For the text-containing cell, return its midpoint in [X, Y] coordinate format. 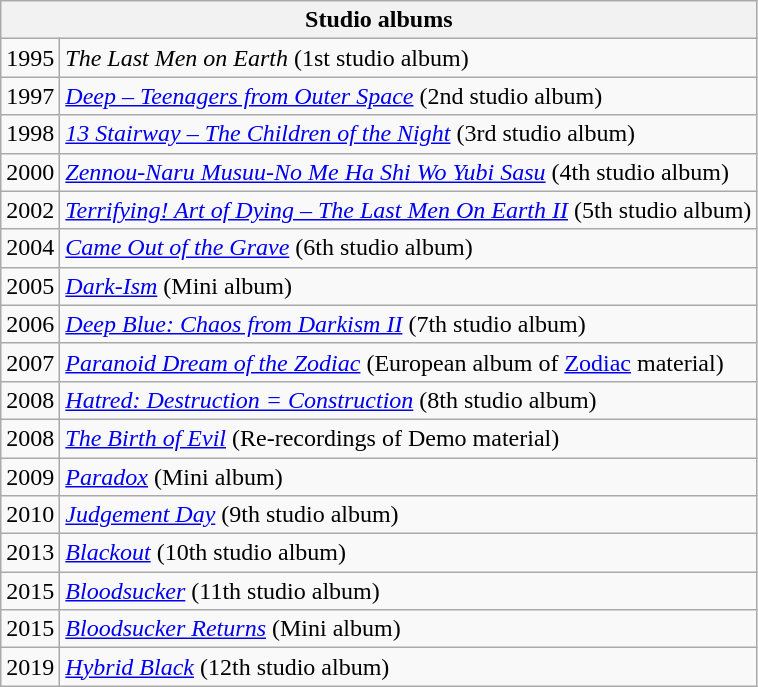
2010 [30, 515]
2005 [30, 286]
Hybrid Black (12th studio album) [408, 667]
Hatred: Destruction = Construction (8th studio album) [408, 400]
Bloodsucker Returns (Mini album) [408, 629]
2002 [30, 210]
2009 [30, 477]
Dark-Ism (Mini album) [408, 286]
Terrifying! Art of Dying – The Last Men On Earth II (5th studio album) [408, 210]
Paranoid Dream of the Zodiac (European album of Zodiac material) [408, 362]
2006 [30, 324]
Came Out of the Grave (6th studio album) [408, 248]
Judgement Day (9th studio album) [408, 515]
2000 [30, 172]
Bloodsucker (11th studio album) [408, 591]
2004 [30, 248]
1995 [30, 58]
2019 [30, 667]
2007 [30, 362]
1997 [30, 96]
1998 [30, 134]
13 Stairway – The Children of the Night (3rd studio album) [408, 134]
The Last Men on Earth (1st studio album) [408, 58]
Deep – Teenagers from Outer Space (2nd studio album) [408, 96]
Studio albums [379, 20]
Blackout (10th studio album) [408, 553]
2013 [30, 553]
The Birth of Evil (Re-recordings of Demo material) [408, 438]
Deep Blue: Chaos from Darkism II (7th studio album) [408, 324]
Zennou-Naru Musuu-No Me Ha Shi Wo Yubi Sasu (4th studio album) [408, 172]
Paradox (Mini album) [408, 477]
